Locate the cell with the specified text and output its (X, Y) center coordinate. 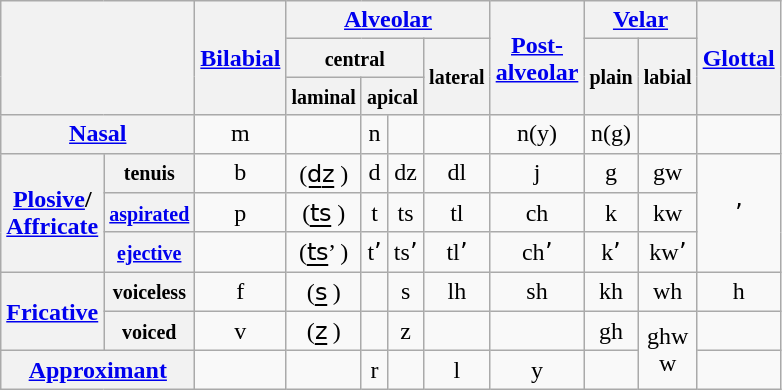
kw (668, 213)
ejective (150, 252)
tl (458, 213)
b (240, 173)
Glottal (738, 58)
ghw w (668, 350)
Approximant (98, 370)
d (374, 173)
chʼ (537, 252)
j (537, 173)
p (240, 213)
tenuis (150, 173)
r (374, 370)
tsʼ (406, 252)
voiceless (150, 292)
dl (458, 173)
v (240, 331)
Velar (640, 20)
(t̲s̲’ ) (324, 252)
Plosive/Affricate (52, 212)
s (406, 292)
kh (611, 292)
Bilabial (240, 58)
g (611, 173)
ch (537, 213)
k (611, 213)
n(y) (537, 134)
n (374, 134)
Alveolar (388, 20)
lh (458, 292)
l (458, 370)
t (374, 213)
z (406, 331)
sh (537, 292)
f (240, 292)
tʼ (374, 252)
wh (668, 292)
tlʼ (458, 252)
aspirated (150, 213)
laminal (324, 96)
(d̲z̲ ) (324, 173)
Fricative (52, 312)
labial (668, 77)
voiced (150, 331)
gh (611, 331)
dz (406, 173)
apical (392, 96)
lateral (458, 77)
(t̲s̲ ) (324, 213)
plain (611, 77)
h (738, 292)
kʼ (611, 252)
n(g) (611, 134)
central (355, 58)
ʼ (738, 212)
Nasal (98, 134)
gw (668, 173)
ts (406, 213)
y (537, 370)
Post-alveolar (537, 58)
m (240, 134)
(z̲ ) (324, 331)
kwʼ (668, 252)
(s̲ ) (324, 292)
